Return the (X, Y) coordinate for the center point of the cell that contains the specified text.  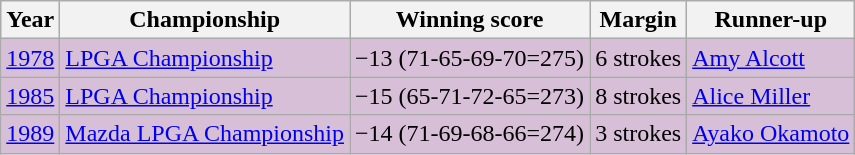
−15 (65-71-72-65=273) (470, 96)
Margin (638, 20)
−14 (71-69-68-66=274) (470, 134)
Mazda LPGA Championship (205, 134)
−13 (71-65-69-70=275) (470, 58)
1989 (30, 134)
1978 (30, 58)
Alice Miller (771, 96)
6 strokes (638, 58)
3 strokes (638, 134)
Ayako Okamoto (771, 134)
8 strokes (638, 96)
Championship (205, 20)
Year (30, 20)
Winning score (470, 20)
Runner-up (771, 20)
1985 (30, 96)
Amy Alcott (771, 58)
